Return (X, Y) of the center of cell containing provided text 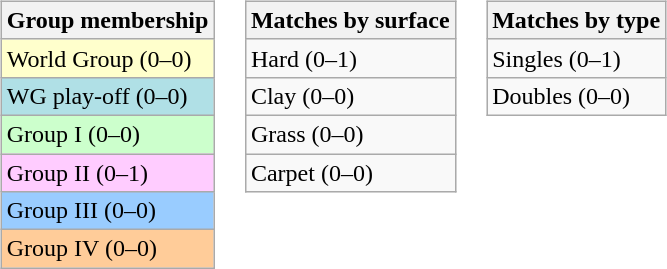
Group membership (108, 20)
Matches by type (576, 20)
Group I (0–0) (108, 134)
Group II (0–1) (108, 173)
Singles (0–1) (576, 58)
Hard (0–1) (350, 58)
WG play-off (0–0) (108, 96)
Matches by surface (350, 20)
Carpet (0–0) (350, 173)
World Group (0–0) (108, 58)
Group IV (0–0) (108, 249)
Group III (0–0) (108, 211)
Clay (0–0) (350, 96)
Grass (0–0) (350, 134)
Doubles (0–0) (576, 96)
